Pinpoint the cell where the given text exists, returning its (x, y) midpoint coordinate. 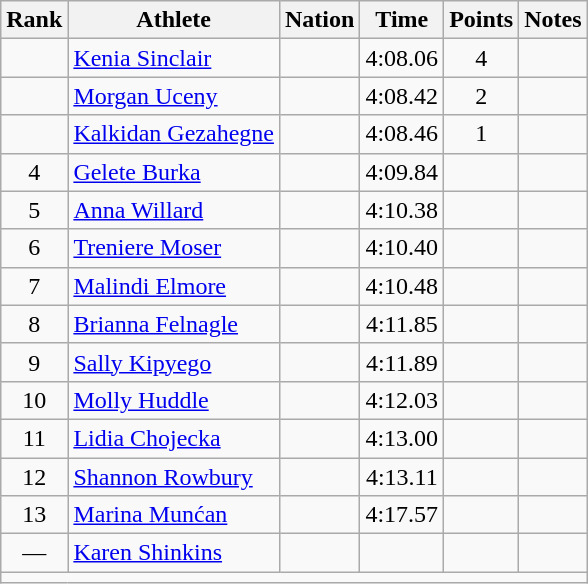
4:09.84 (402, 172)
Points (482, 20)
4:13.11 (402, 477)
7 (34, 286)
5 (34, 210)
4:10.40 (402, 248)
Rank (34, 20)
Malindi Elmore (174, 286)
Gelete Burka (174, 172)
6 (34, 248)
4:11.89 (402, 362)
2 (482, 96)
4:10.48 (402, 286)
4:17.57 (402, 515)
Athlete (174, 20)
Treniere Moser (174, 248)
4:10.38 (402, 210)
Sally Kipyego (174, 362)
10 (34, 400)
Notes (553, 20)
12 (34, 477)
4:08.06 (402, 58)
Kenia Sinclair (174, 58)
4:11.85 (402, 324)
Anna Willard (174, 210)
4:12.03 (402, 400)
8 (34, 324)
Shannon Rowbury (174, 477)
Kalkidan Gezahegne (174, 134)
— (34, 553)
4:08.42 (402, 96)
4:13.00 (402, 438)
Brianna Felnagle (174, 324)
Morgan Uceny (174, 96)
9 (34, 362)
11 (34, 438)
Molly Huddle (174, 400)
Marina Munćan (174, 515)
Karen Shinkins (174, 553)
13 (34, 515)
4:08.46 (402, 134)
1 (482, 134)
Nation (319, 20)
Time (402, 20)
Lidia Chojecka (174, 438)
